Locate the cell with the specified text and output its [x, y] center coordinate. 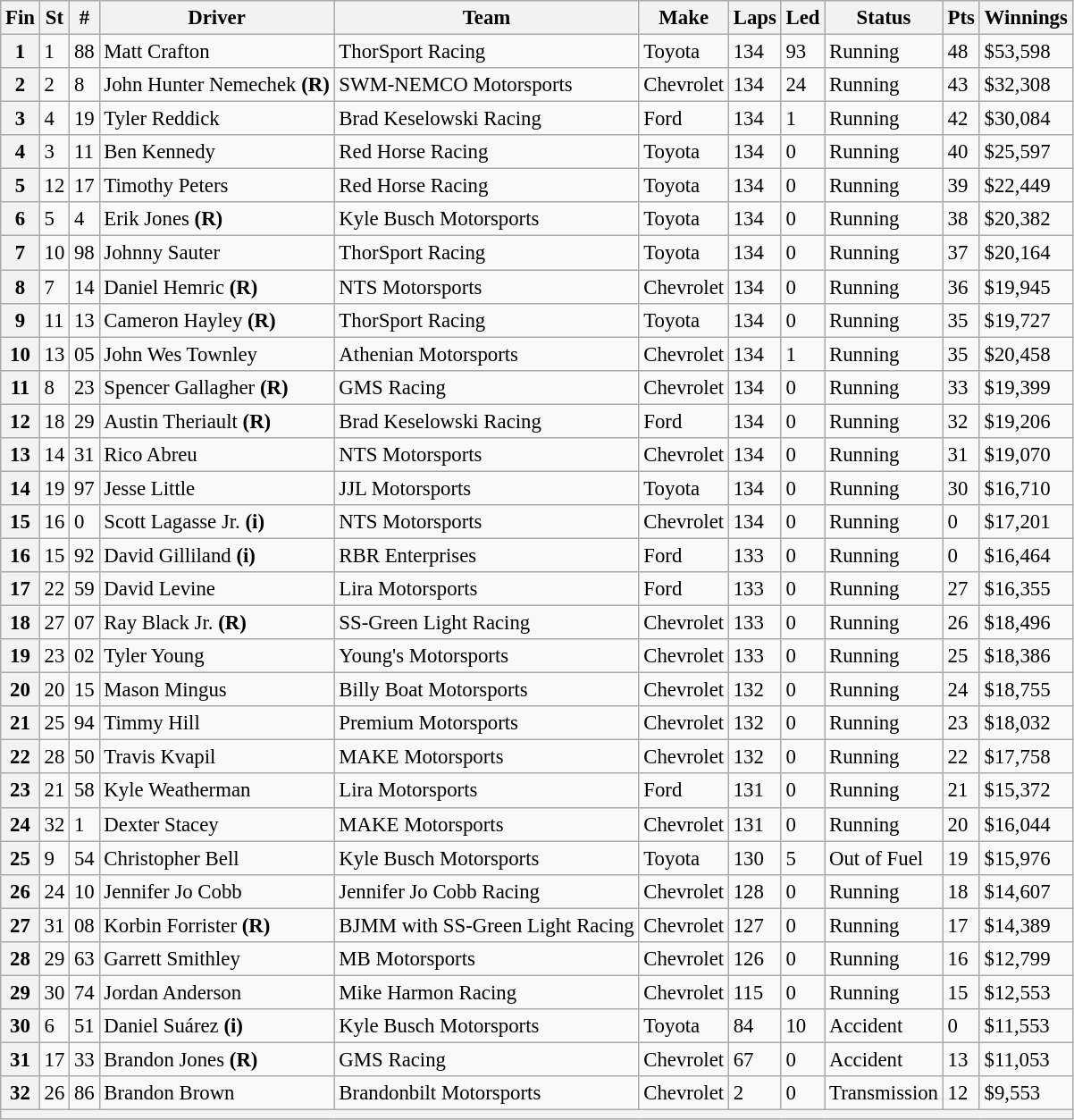
$18,755 [1026, 690]
Winnings [1026, 18]
Mason Mingus [216, 690]
115 [754, 992]
130 [754, 858]
Spencer Gallagher (R) [216, 387]
Fin [21, 18]
38 [961, 219]
$16,044 [1026, 824]
59 [84, 589]
$17,758 [1026, 757]
Tyler Young [216, 656]
$20,458 [1026, 354]
Status [885, 18]
Pts [961, 18]
74 [84, 992]
$19,399 [1026, 387]
Brandon Brown [216, 1093]
50 [84, 757]
$20,382 [1026, 219]
97 [84, 488]
126 [754, 959]
$11,053 [1026, 1059]
40 [961, 152]
John Wes Townley [216, 354]
Make [684, 18]
92 [84, 555]
$18,496 [1026, 623]
John Hunter Nemechek (R) [216, 85]
Korbin Forrister (R) [216, 925]
$15,372 [1026, 791]
SWM-NEMCO Motorsports [486, 85]
Driver [216, 18]
Brandonbilt Motorsports [486, 1093]
37 [961, 253]
Austin Theriault (R) [216, 421]
$32,308 [1026, 85]
Billy Boat Motorsports [486, 690]
05 [84, 354]
Mike Harmon Racing [486, 992]
$20,164 [1026, 253]
Jennifer Jo Cobb [216, 891]
Young's Motorsports [486, 656]
$15,976 [1026, 858]
42 [961, 119]
Jennifer Jo Cobb Racing [486, 891]
63 [84, 959]
$53,598 [1026, 52]
58 [84, 791]
Timmy Hill [216, 723]
Christopher Bell [216, 858]
Rico Abreu [216, 455]
Dexter Stacey [216, 824]
54 [84, 858]
David Gilliland (i) [216, 555]
93 [802, 52]
$18,386 [1026, 656]
RBR Enterprises [486, 555]
Jesse Little [216, 488]
Travis Kvapil [216, 757]
JJL Motorsports [486, 488]
07 [84, 623]
48 [961, 52]
Laps [754, 18]
39 [961, 186]
$16,710 [1026, 488]
67 [754, 1059]
94 [84, 723]
51 [84, 1026]
David Levine [216, 589]
127 [754, 925]
Daniel Suárez (i) [216, 1026]
Ben Kennedy [216, 152]
Out of Fuel [885, 858]
98 [84, 253]
Timothy Peters [216, 186]
$9,553 [1026, 1093]
43 [961, 85]
08 [84, 925]
Garrett Smithley [216, 959]
88 [84, 52]
Transmission [885, 1093]
$22,449 [1026, 186]
$19,070 [1026, 455]
Matt Crafton [216, 52]
$17,201 [1026, 522]
BJMM with SS-Green Light Racing [486, 925]
02 [84, 656]
$11,553 [1026, 1026]
# [84, 18]
36 [961, 287]
84 [754, 1026]
$12,799 [1026, 959]
Jordan Anderson [216, 992]
$14,389 [1026, 925]
Led [802, 18]
Ray Black Jr. (R) [216, 623]
$30,084 [1026, 119]
$25,597 [1026, 152]
SS-Green Light Racing [486, 623]
$19,727 [1026, 320]
Johnny Sauter [216, 253]
$16,464 [1026, 555]
Cameron Hayley (R) [216, 320]
$16,355 [1026, 589]
Kyle Weatherman [216, 791]
128 [754, 891]
$19,206 [1026, 421]
Brandon Jones (R) [216, 1059]
86 [84, 1093]
Premium Motorsports [486, 723]
MB Motorsports [486, 959]
Athenian Motorsports [486, 354]
$12,553 [1026, 992]
$14,607 [1026, 891]
Tyler Reddick [216, 119]
$19,945 [1026, 287]
St [54, 18]
Daniel Hemric (R) [216, 287]
$18,032 [1026, 723]
Scott Lagasse Jr. (i) [216, 522]
Erik Jones (R) [216, 219]
Team [486, 18]
